Provide the (x, y) coordinate of the cell's center where the given text is located.  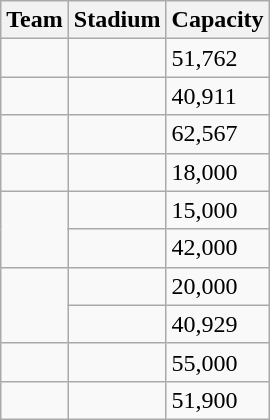
40,929 (218, 324)
18,000 (218, 172)
Stadium (117, 20)
20,000 (218, 286)
51,762 (218, 58)
15,000 (218, 210)
51,900 (218, 400)
55,000 (218, 362)
62,567 (218, 134)
42,000 (218, 248)
Team (35, 20)
Capacity (218, 20)
40,911 (218, 96)
